For the text-containing cell, return its midpoint in (X, Y) coordinate format. 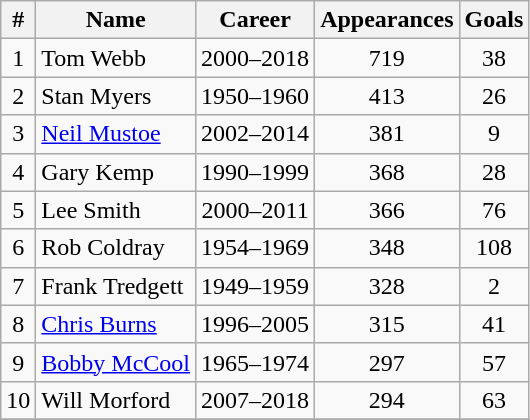
368 (387, 172)
1 (18, 58)
294 (387, 400)
Gary Kemp (116, 172)
2000–2018 (256, 58)
10 (18, 400)
108 (494, 248)
348 (387, 248)
4 (18, 172)
Neil Mustoe (116, 134)
Rob Coldray (116, 248)
Name (116, 20)
Goals (494, 20)
1950–1960 (256, 96)
# (18, 20)
328 (387, 286)
1949–1959 (256, 286)
28 (494, 172)
Bobby McCool (116, 362)
1954–1969 (256, 248)
297 (387, 362)
8 (18, 324)
1990–1999 (256, 172)
Career (256, 20)
2002–2014 (256, 134)
38 (494, 58)
2000–2011 (256, 210)
57 (494, 362)
315 (387, 324)
26 (494, 96)
381 (387, 134)
2007–2018 (256, 400)
Lee Smith (116, 210)
719 (387, 58)
Will Morford (116, 400)
413 (387, 96)
41 (494, 324)
3 (18, 134)
1996–2005 (256, 324)
7 (18, 286)
1965–1974 (256, 362)
Appearances (387, 20)
Tom Webb (116, 58)
63 (494, 400)
5 (18, 210)
Chris Burns (116, 324)
Frank Tredgett (116, 286)
Stan Myers (116, 96)
76 (494, 210)
366 (387, 210)
6 (18, 248)
